Determine the [X, Y] coordinate at the center of the cell enclosing the given text.  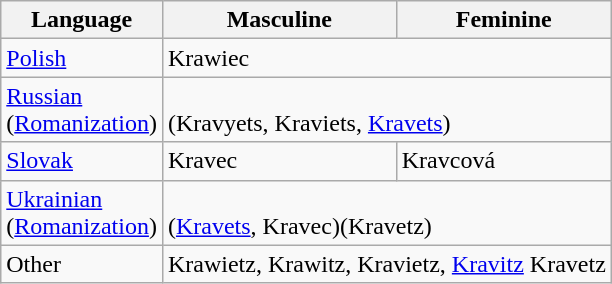
Krawietz, Krawitz, Kravietz, Kravitz Kravetz [386, 264]
Kravcová [504, 161]
Kravec [279, 161]
Masculine [279, 20]
Feminine [504, 20]
Slovak [82, 161]
Krawiec [386, 58]
Ukrainian (Romanization) [82, 212]
Language [82, 20]
(Kravyets, Kraviets, Kravets) [386, 110]
(Kravets, Kravec)(Kravetz) [386, 212]
Other [82, 264]
Polish [82, 58]
Russian (Romanization) [82, 110]
